From the cell containing the given text, extract its center point as [X, Y] coordinate. 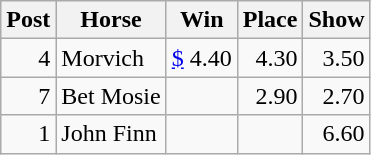
Bet Mosie [111, 96]
4.30 [270, 58]
2.90 [270, 96]
7 [28, 96]
6.60 [336, 134]
Post [28, 20]
Show [336, 20]
John Finn [111, 134]
Win [202, 20]
2.70 [336, 96]
Place [270, 20]
$ 4.40 [202, 58]
3.50 [336, 58]
1 [28, 134]
Horse [111, 20]
Morvich [111, 58]
4 [28, 58]
